Identify which cell holds the provided text, then report its [x, y] central coordinate. 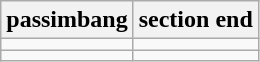
passimbang [67, 20]
section end [196, 20]
